Pinpoint the cell where the given text exists, returning its (X, Y) midpoint coordinate. 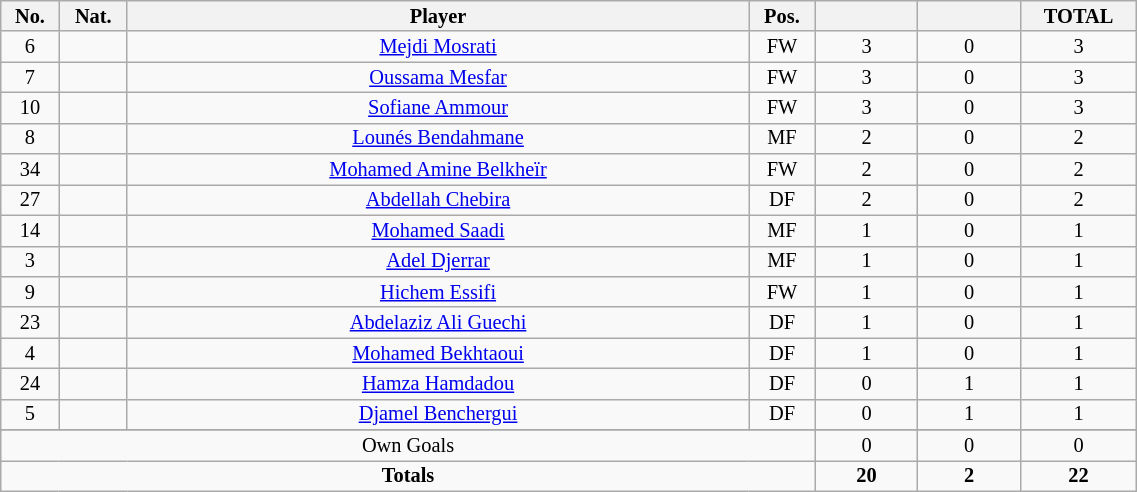
8 (30, 138)
10 (30, 108)
9 (30, 292)
Totals (408, 476)
Djamel Benchergui (438, 414)
20 (866, 476)
No. (30, 16)
Hichem Essifi (438, 292)
Own Goals (408, 446)
6 (30, 46)
Mohamed Saadi (438, 230)
Mejdi Mosrati (438, 46)
7 (30, 78)
23 (30, 322)
Adel Djerrar (438, 262)
Oussama Mesfar (438, 78)
5 (30, 414)
Hamza Hamdadou (438, 384)
Abdellah Chebira (438, 200)
Mohamed Bekhtaoui (438, 354)
Sofiane Ammour (438, 108)
4 (30, 354)
Lounés Bendahmane (438, 138)
34 (30, 170)
22 (1078, 476)
Mohamed Amine Belkheïr (438, 170)
27 (30, 200)
Pos. (782, 16)
TOTAL (1078, 16)
14 (30, 230)
Player (438, 16)
Abdelaziz Ali Guechi (438, 322)
24 (30, 384)
Nat. (93, 16)
